Provide the (x, y) coordinate of the cell's center where the given text is located.  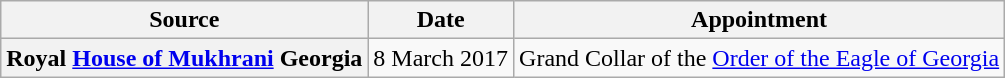
Appointment (760, 20)
Source (184, 20)
8 March 2017 (441, 58)
Grand Collar of the Order of the Eagle of Georgia (760, 58)
Royal House of Mukhrani Georgia (184, 58)
Date (441, 20)
